Search for the cell housing the specified text and yield its (x, y) center coordinate. 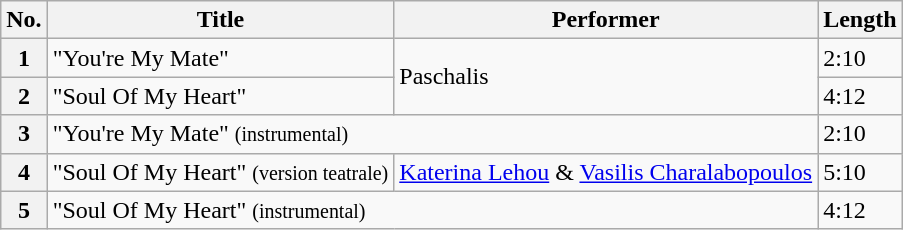
Performer (606, 20)
3 (24, 134)
1 (24, 58)
Katerina Lehou & Vasilis Charalabopoulos (606, 172)
"Soul Of My Heart" (instrumental) (432, 210)
"Soul Of My Heart" (220, 96)
"You're My Mate" (220, 58)
Title (220, 20)
"You're My Mate" (instrumental) (432, 134)
Paschalis (606, 77)
2 (24, 96)
5 (24, 210)
5:10 (860, 172)
No. (24, 20)
"Soul Of My Heart" (version teatrale) (220, 172)
Length (860, 20)
4 (24, 172)
